From the cell containing the given text, extract its center point as (x, y) coordinate. 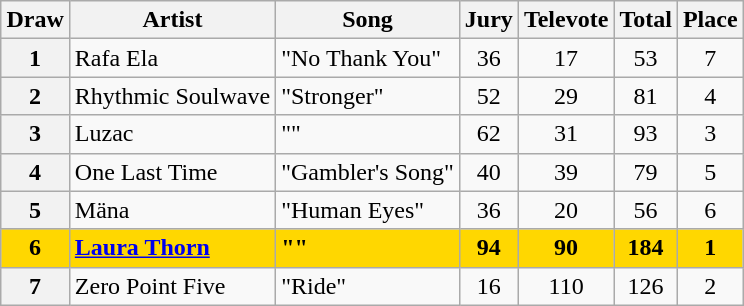
"Stronger" (368, 96)
79 (646, 172)
110 (566, 286)
Televote (566, 20)
Draw (35, 20)
94 (488, 248)
Jury (488, 20)
29 (566, 96)
184 (646, 248)
16 (488, 286)
Luzac (172, 134)
One Last Time (172, 172)
40 (488, 172)
126 (646, 286)
"No Thank You" (368, 58)
20 (566, 210)
Laura Thorn (172, 248)
39 (566, 172)
31 (566, 134)
"Ride" (368, 286)
Rafa Ela (172, 58)
17 (566, 58)
62 (488, 134)
Rhythmic Soulwave (172, 96)
93 (646, 134)
Song (368, 20)
"Human Eyes" (368, 210)
Total (646, 20)
"Gambler's Song" (368, 172)
81 (646, 96)
Mäna (172, 210)
53 (646, 58)
Artist (172, 20)
56 (646, 210)
52 (488, 96)
Zero Point Five (172, 286)
Place (710, 20)
90 (566, 248)
